Detect which cell encompasses the target text, then output its [x, y] center coordinate. 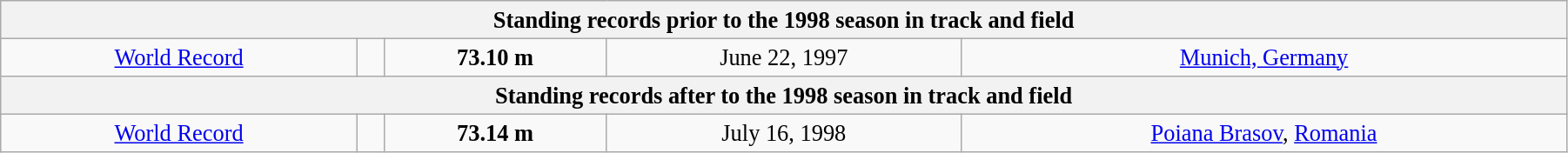
June 22, 1997 [784, 57]
Munich, Germany [1264, 57]
July 16, 1998 [784, 133]
Poiana Brasov, Romania [1264, 133]
73.14 m [495, 133]
Standing records prior to the 1998 season in track and field [784, 19]
Standing records after to the 1998 season in track and field [784, 95]
73.10 m [495, 57]
